Determine the (X, Y) coordinate at the center of the cell enclosing the given text.  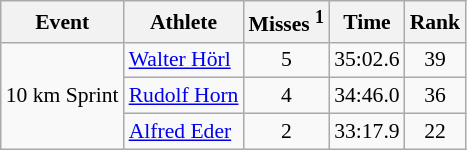
5 (286, 60)
Rank (436, 22)
Misses 1 (286, 22)
Alfred Eder (184, 132)
33:17.9 (366, 132)
Rudolf Horn (184, 96)
39 (436, 60)
10 km Sprint (62, 96)
36 (436, 96)
Time (366, 22)
Walter Hörl (184, 60)
Athlete (184, 22)
2 (286, 132)
35:02.6 (366, 60)
4 (286, 96)
22 (436, 132)
34:46.0 (366, 96)
Event (62, 22)
